Output the (X, Y) coordinate of the center of the cell containing the given text.  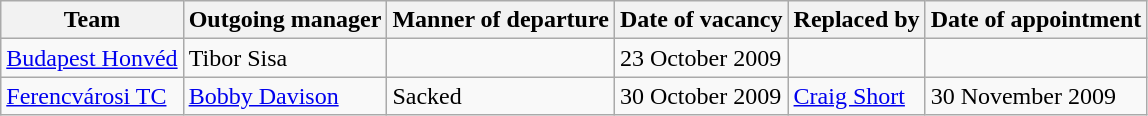
30 November 2009 (1036, 96)
Manner of departure (500, 20)
Sacked (500, 96)
30 October 2009 (701, 96)
Outgoing manager (285, 20)
Ferencvárosi TC (92, 96)
Date of appointment (1036, 20)
Budapest Honvéd (92, 58)
Team (92, 20)
Bobby Davison (285, 96)
Date of vacancy (701, 20)
Craig Short (856, 96)
Replaced by (856, 20)
23 October 2009 (701, 58)
Tibor Sisa (285, 58)
